Return the (x, y) coordinate for the center point of the cell that contains the specified text.  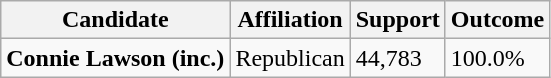
44,783 (398, 58)
Affiliation (290, 20)
Outcome (497, 20)
Support (398, 20)
Connie Lawson (inc.) (116, 58)
100.0% (497, 58)
Candidate (116, 20)
Republican (290, 58)
